Output the [x, y] coordinate of the center of the cell containing the given text.  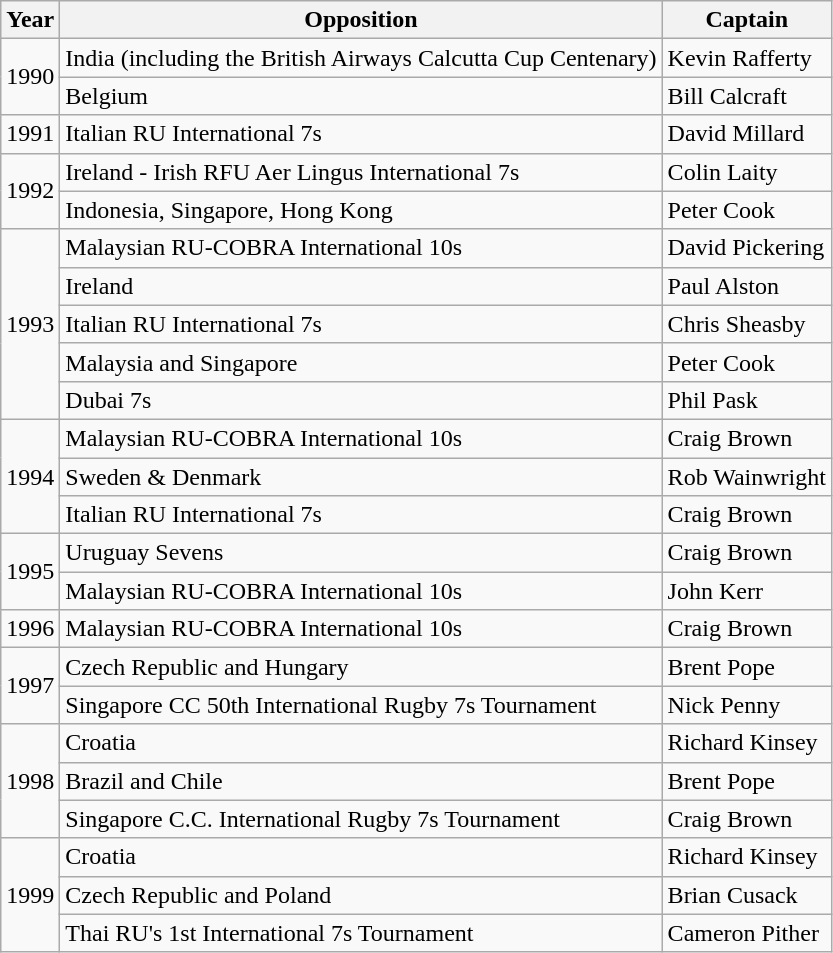
Paul Alston [746, 286]
1992 [30, 191]
Opposition [361, 20]
Bill Calcraft [746, 96]
Belgium [361, 96]
David Millard [746, 134]
Nick Penny [746, 705]
Singapore C.C. International Rugby 7s Tournament [361, 819]
Rob Wainwright [746, 477]
1997 [30, 686]
Phil Pask [746, 400]
John Kerr [746, 591]
Colin Laity [746, 172]
Uruguay Sevens [361, 553]
Brazil and Chile [361, 781]
Ireland - Irish RFU Aer Lingus International 7s [361, 172]
1991 [30, 134]
1996 [30, 629]
Kevin Rafferty [746, 58]
Captain [746, 20]
Brian Cusack [746, 895]
Singapore CC 50th International Rugby 7s Tournament [361, 705]
1995 [30, 572]
Chris Sheasby [746, 324]
1994 [30, 476]
1998 [30, 781]
Ireland [361, 286]
Year [30, 20]
Sweden & Denmark [361, 477]
Cameron Pither [746, 933]
Thai RU's 1st International 7s Tournament [361, 933]
Czech Republic and Poland [361, 895]
Malaysia and Singapore [361, 362]
1990 [30, 77]
Czech Republic and Hungary [361, 667]
India (including the British Airways Calcutta Cup Centenary) [361, 58]
Dubai 7s [361, 400]
1993 [30, 324]
Indonesia, Singapore, Hong Kong [361, 210]
1999 [30, 895]
David Pickering [746, 248]
